For the text-containing cell, return its midpoint in [x, y] coordinate format. 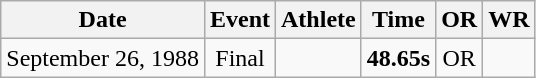
48.65s [398, 58]
Date [103, 20]
Event [240, 20]
Final [240, 58]
Athlete [319, 20]
Time [398, 20]
WR [509, 20]
September 26, 1988 [103, 58]
